Find where the given text appears and provide that cell's center as [X, Y] coordinate. 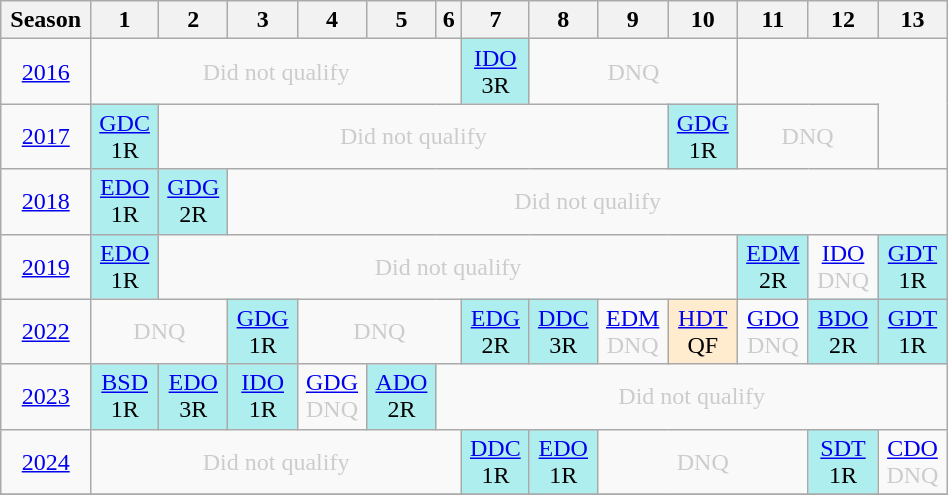
CDODNQ [913, 462]
1 [125, 20]
13 [913, 20]
2024 [46, 462]
DDC1R [495, 462]
3 [262, 20]
8 [563, 20]
BDO2R [842, 332]
EDO3R [194, 396]
GDODNQ [772, 332]
12 [842, 20]
Season [46, 20]
DDC3R [563, 332]
6 [448, 20]
7 [495, 20]
EDG2R [495, 332]
EDMDNQ [632, 332]
IDO3R [495, 72]
5 [402, 20]
GDGDNQ [332, 396]
HDTQF [702, 332]
2016 [46, 72]
GDG2R [194, 202]
ADO2R [402, 396]
10 [702, 20]
2018 [46, 202]
SDT1R [842, 462]
2 [194, 20]
IDO1R [262, 396]
2019 [46, 266]
9 [632, 20]
4 [332, 20]
2017 [46, 136]
GDC1R [125, 136]
EDM2R [772, 266]
2023 [46, 396]
IDODNQ [842, 266]
2022 [46, 332]
11 [772, 20]
BSD1R [125, 396]
